Scan for the cell matching the given text and deliver its (x, y) coordinate at center. 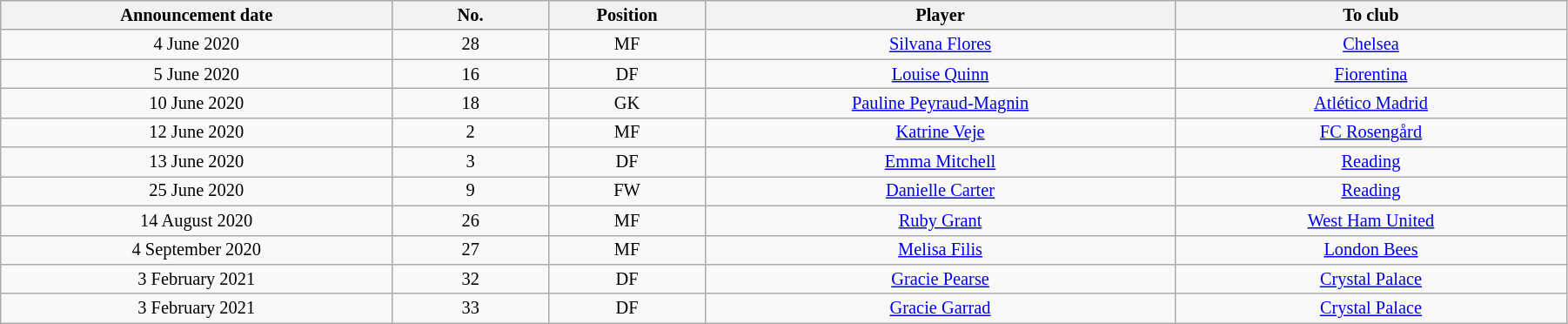
12 June 2020 (197, 132)
Katrine Veje (941, 132)
16 (471, 74)
4 June 2020 (197, 44)
13 June 2020 (197, 162)
Ruby Grant (941, 220)
9 (471, 191)
West Ham United (1371, 220)
Fiorentina (1371, 74)
No. (471, 15)
FC Rosengård (1371, 132)
Player (941, 15)
Announcement date (197, 15)
Silvana Flores (941, 44)
GK (627, 103)
27 (471, 250)
3 (471, 162)
33 (471, 308)
2 (471, 132)
4 September 2020 (197, 250)
Melisa Filis (941, 250)
Louise Quinn (941, 74)
5 June 2020 (197, 74)
Danielle Carter (941, 191)
Atlético Madrid (1371, 103)
10 June 2020 (197, 103)
To club (1371, 15)
Gracie Garrad (941, 308)
Emma Mitchell (941, 162)
25 June 2020 (197, 191)
Pauline Peyraud-Magnin (941, 103)
26 (471, 220)
FW (627, 191)
Gracie Pearse (941, 279)
28 (471, 44)
32 (471, 279)
Chelsea (1371, 44)
14 August 2020 (197, 220)
London Bees (1371, 250)
18 (471, 103)
Position (627, 15)
